Identify which cell holds the provided text, then report its [x, y] central coordinate. 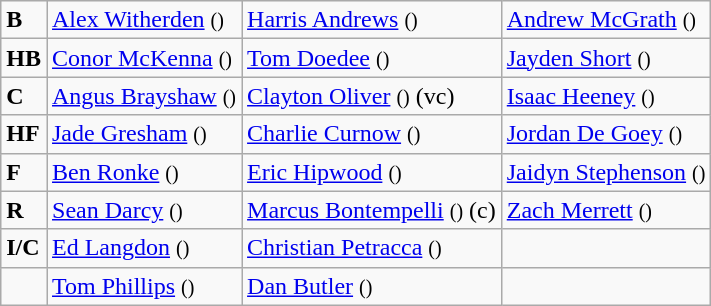
Andrew McGrath () [606, 20]
Dan Butler () [372, 286]
Tom Phillips () [144, 286]
Clayton Oliver () (vc) [372, 96]
Angus Brayshaw () [144, 96]
R [24, 210]
HB [24, 58]
Jordan De Goey () [606, 134]
C [24, 96]
Jade Gresham () [144, 134]
Marcus Bontempelli () (c) [372, 210]
Jaidyn Stephenson () [606, 172]
Ed Langdon () [144, 248]
Isaac Heeney () [606, 96]
Harris Andrews () [372, 20]
Charlie Curnow () [372, 134]
Eric Hipwood () [372, 172]
F [24, 172]
Ben Ronke () [144, 172]
B [24, 20]
Christian Petracca () [372, 248]
Alex Witherden () [144, 20]
Conor McKenna () [144, 58]
Tom Doedee () [372, 58]
Zach Merrett () [606, 210]
Sean Darcy () [144, 210]
HF [24, 134]
Jayden Short () [606, 58]
I/C [24, 248]
